For the text-containing cell, return its midpoint in (X, Y) coordinate format. 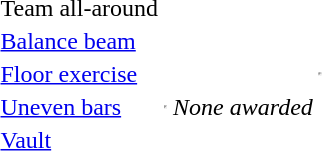
None awarded (244, 107)
